Pinpoint the cell where the given text exists, returning its (X, Y) midpoint coordinate. 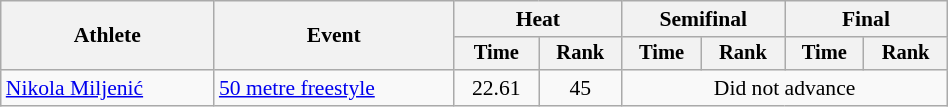
Semifinal (704, 19)
Did not advance (784, 88)
Event (334, 36)
Athlete (108, 36)
50 metre freestyle (334, 88)
Nikola Miljenić (108, 88)
Final (866, 19)
Heat (538, 19)
45 (580, 88)
22.61 (496, 88)
